Pinpoint the cell where the given text exists, returning its [x, y] midpoint coordinate. 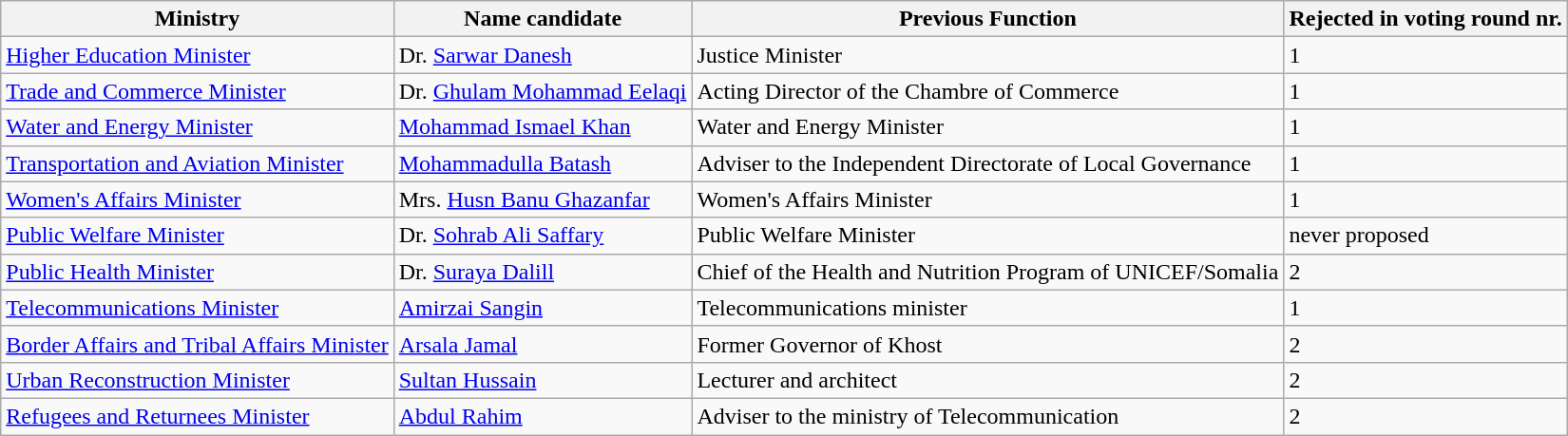
Public Health Minister [198, 272]
Dr. Suraya Dalill [543, 272]
Refugees and Returnees Minister [198, 416]
Higher Education Minister [198, 55]
Amirzai Sangin [543, 308]
Dr. Sohrab Ali Saffary [543, 236]
Border Affairs and Tribal Affairs Minister [198, 344]
Acting Director of the Chambre of Commerce [988, 91]
Chief of the Health and Nutrition Program of UNICEF/Somalia [988, 272]
Ministry [198, 19]
Lecturer and architect [988, 380]
Rejected in voting round nr. [1425, 19]
Dr. Ghulam Mohammad Eelaqi [543, 91]
Name candidate [543, 19]
Justice Minister [988, 55]
Adviser to the ministry of Telecommunication [988, 416]
Telecommunications Minister [198, 308]
Transportation and Aviation Minister [198, 163]
Previous Function [988, 19]
Former Governor of Khost [988, 344]
Dr. Sarwar Danesh [543, 55]
Mohammad Ismael Khan [543, 127]
Telecommunications minister [988, 308]
Mrs. Husn Banu Ghazanfar [543, 199]
never proposed [1425, 236]
Mohammadulla Batash [543, 163]
Trade and Commerce Minister [198, 91]
Urban Reconstruction Minister [198, 380]
Adviser to the Independent Directorate of Local Governance [988, 163]
Sultan Hussain [543, 380]
Arsala Jamal [543, 344]
Abdul Rahim [543, 416]
